Return [X, Y] of the center of cell containing provided text 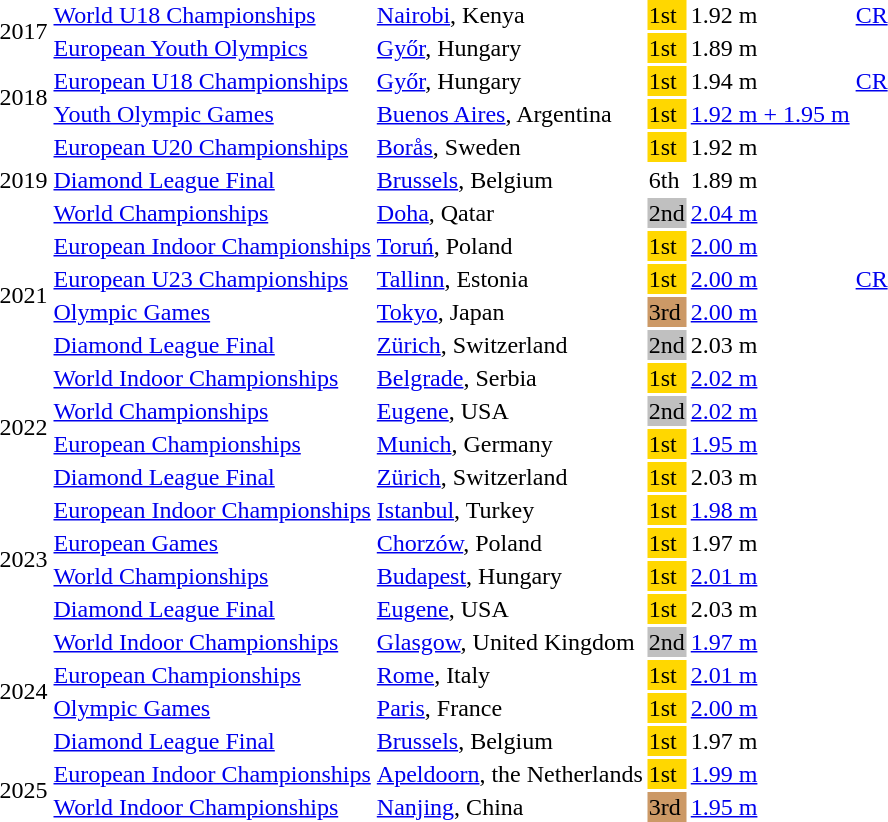
World U18 Championships [212, 15]
6th [666, 180]
Istanbul, Turkey [510, 510]
1.92 m + 1.95 m [770, 114]
Youth Olympic Games [212, 114]
1.99 m [770, 774]
European U20 Championships [212, 147]
Apeldoorn, the Netherlands [510, 774]
Toruń, Poland [510, 246]
Chorzów, Poland [510, 543]
European U18 Championships [212, 81]
Belgrade, Serbia [510, 378]
Borås, Sweden [510, 147]
European Youth Olympics [212, 48]
Budapest, Hungary [510, 576]
Rome, Italy [510, 675]
European Games [212, 543]
Paris, France [510, 708]
1.94 m [770, 81]
Nairobi, Kenya [510, 15]
2.04 m [770, 213]
Tokyo, Japan [510, 312]
1.98 m [770, 510]
Munich, Germany [510, 444]
Tallinn, Estonia [510, 279]
Nanjing, China [510, 807]
European U23 Championships [212, 279]
Glasgow, United Kingdom [510, 642]
Buenos Aires, Argentina [510, 114]
Doha, Qatar [510, 213]
